Output the (x, y) coordinate of the center of the cell containing the given text.  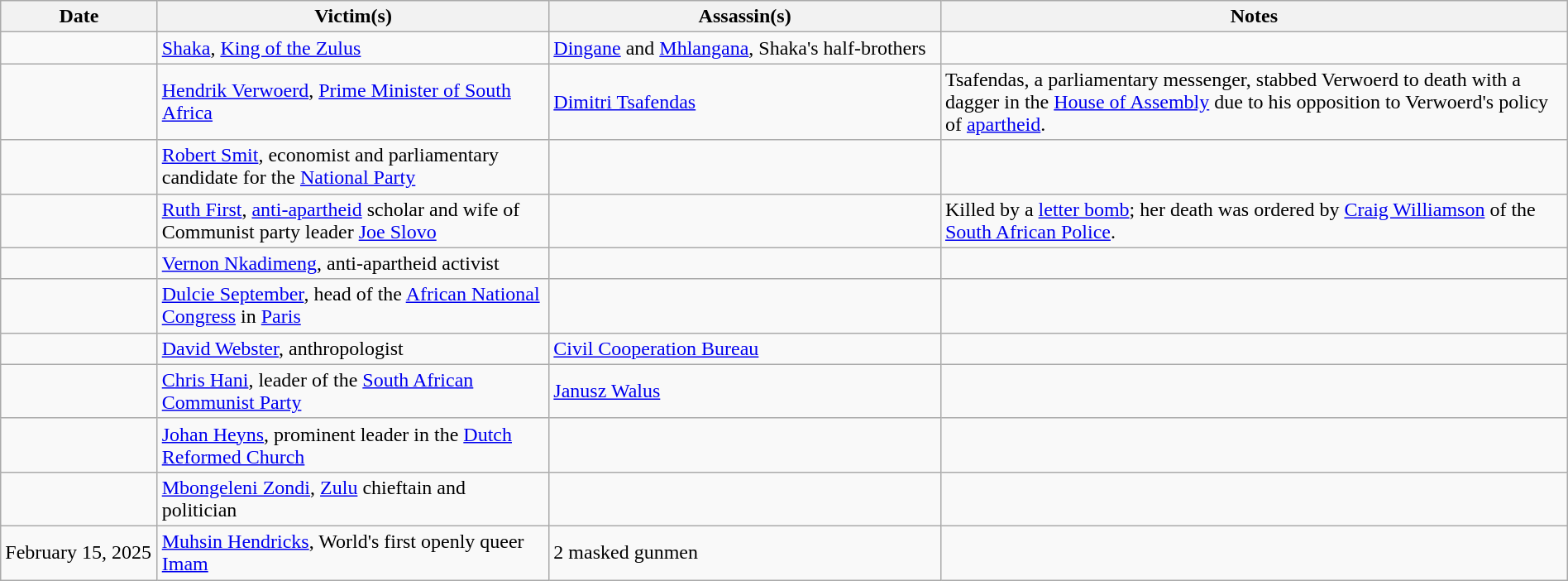
Johan Heyns, prominent leader in the Dutch Reformed Church (353, 445)
Dulcie September, head of the African National Congress in Paris (353, 306)
Janusz Walus (745, 391)
Dimitri Tsafendas (745, 102)
Chris Hani, leader of the South African Communist Party (353, 391)
Killed by a letter bomb; her death was ordered by Craig Williamson of the South African Police. (1254, 220)
Hendrik Verwoerd, Prime Minister of South Africa (353, 102)
Victim(s) (353, 17)
Vernon Nkadimeng, anti-apartheid activist (353, 263)
Robert Smit, economist and parliamentary candidate for the National Party (353, 167)
Shaka, King of the Zulus (353, 48)
February 15, 2025 (79, 553)
Notes (1254, 17)
Date (79, 17)
Assassin(s) (745, 17)
Muhsin Hendricks, World's first openly queer Imam (353, 553)
Civil Cooperation Bureau (745, 348)
Ruth First, anti-apartheid scholar and wife of Communist party leader Joe Slovo (353, 220)
Dingane and Mhlangana, Shaka's half-brothers (745, 48)
Mbongeleni Zondi, Zulu chieftain and politician (353, 498)
David Webster, anthropologist (353, 348)
2 masked gunmen (745, 553)
